From the cell containing the given text, extract its center point as [X, Y] coordinate. 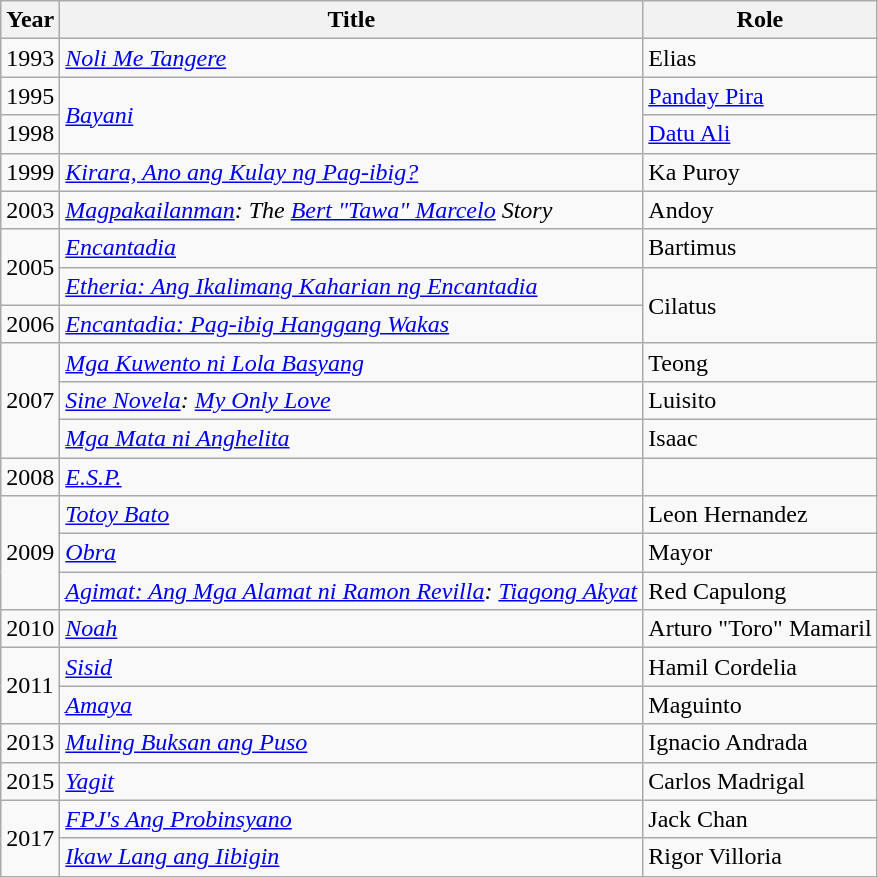
Noah [352, 629]
Teong [760, 362]
Elias [760, 58]
1995 [30, 96]
Muling Buksan ang Puso [352, 743]
1998 [30, 134]
Red Capulong [760, 591]
Encantadia: Pag-ibig Hanggang Wakas [352, 324]
Etheria: Ang Ikalimang Kaharian ng Encantadia [352, 286]
2003 [30, 210]
Carlos Madrigal [760, 781]
Andoy [760, 210]
Year [30, 20]
2010 [30, 629]
2011 [30, 686]
Title [352, 20]
E.S.P. [352, 477]
Bayani [352, 115]
Isaac [760, 438]
1993 [30, 58]
Leon Hernandez [760, 515]
Role [760, 20]
Mga Mata ni Anghelita [352, 438]
Totoy Bato [352, 515]
Luisito [760, 400]
Arturo "Toro" Mamaril [760, 629]
Noli Me Tangere [352, 58]
Cilatus [760, 305]
Ikaw Lang ang Iibigin [352, 857]
Obra [352, 553]
1999 [30, 172]
FPJ's Ang Probinsyano [352, 819]
Rigor Villoria [760, 857]
Datu Ali [760, 134]
Maguinto [760, 705]
Hamil Cordelia [760, 667]
Panday Pira [760, 96]
2009 [30, 553]
2006 [30, 324]
Jack Chan [760, 819]
Mayor [760, 553]
2017 [30, 838]
Sisid [352, 667]
2005 [30, 267]
Yagit [352, 781]
2013 [30, 743]
Agimat: Ang Mga Alamat ni Ramon Revilla: Tiagong Akyat [352, 591]
2007 [30, 400]
Magpakailanman: The Bert "Tawa" Marcelo Story [352, 210]
Ignacio Andrada [760, 743]
Bartimus [760, 248]
Kirara, Ano ang Kulay ng Pag-ibig? [352, 172]
Sine Novela: My Only Love [352, 400]
Ka Puroy [760, 172]
2015 [30, 781]
Amaya [352, 705]
Mga Kuwento ni Lola Basyang [352, 362]
2008 [30, 477]
Encantadia [352, 248]
